Return the [x, y] coordinate for the center point of the cell that contains the specified text.  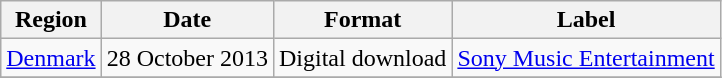
Date [187, 20]
Denmark [51, 58]
Sony Music Entertainment [586, 58]
Label [586, 20]
Region [51, 20]
Format [362, 20]
Digital download [362, 58]
28 October 2013 [187, 58]
